Search for the cell housing the specified text and yield its (X, Y) center coordinate. 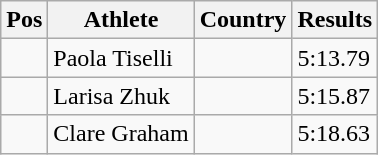
5:13.79 (335, 58)
Clare Graham (121, 134)
Results (335, 20)
5:18.63 (335, 134)
Paola Tiselli (121, 58)
Larisa Zhuk (121, 96)
Country (243, 20)
5:15.87 (335, 96)
Athlete (121, 20)
Pos (24, 20)
